From the cell containing the given text, extract its center point as (x, y) coordinate. 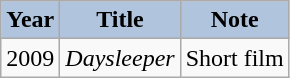
Short film (234, 58)
Note (234, 20)
Daysleeper (120, 58)
Title (120, 20)
Year (30, 20)
2009 (30, 58)
